Output the [X, Y] coordinate of the center of the cell containing the given text.  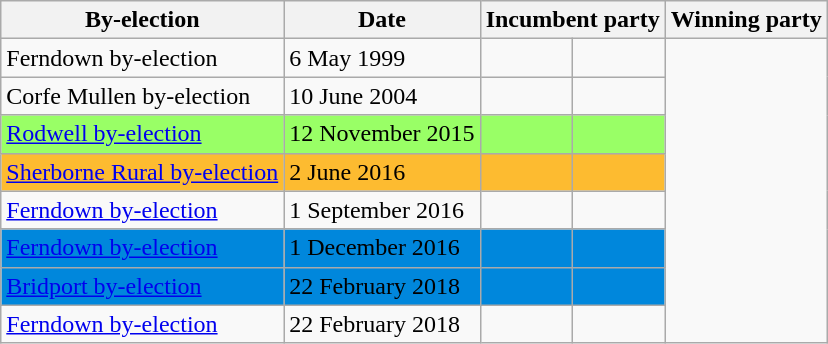
Date [382, 20]
12 November 2015 [382, 134]
By-election [142, 20]
Winning party [746, 20]
Bridport by-election [142, 286]
10 June 2004 [382, 96]
Rodwell by-election [142, 134]
Sherborne Rural by-election [142, 172]
1 December 2016 [382, 248]
Corfe Mullen by-election [142, 96]
1 September 2016 [382, 210]
Incumbent party [572, 20]
6 May 1999 [382, 58]
2 June 2016 [382, 172]
